Search for the cell housing the specified text and yield its [x, y] center coordinate. 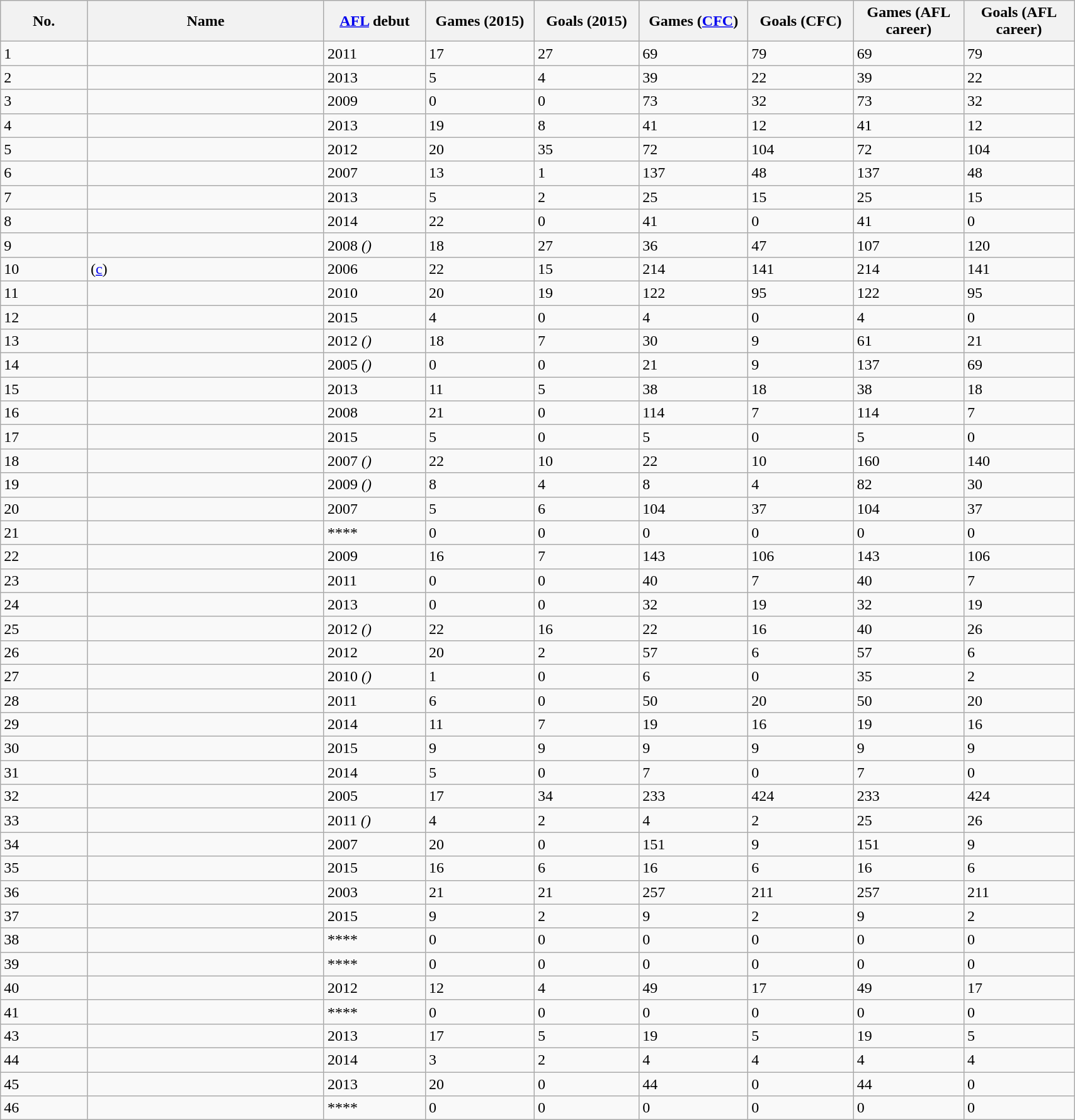
29 [44, 725]
46 [44, 1108]
2005 [374, 796]
2007 () [374, 461]
Games (CFC) [694, 21]
No. [44, 21]
Games (2015) [480, 21]
2008 () [374, 245]
45 [44, 1083]
2005 () [374, 365]
31 [44, 772]
2010 () [374, 676]
14 [44, 365]
23 [44, 580]
Name [205, 21]
33 [44, 820]
2011 () [374, 820]
Games (AFL career) [908, 21]
Goals (AFL career) [1019, 21]
82 [908, 485]
107 [908, 245]
120 [1019, 245]
61 [908, 341]
47 [801, 245]
2008 [374, 413]
24 [44, 604]
Goals (2015) [586, 21]
2009 () [374, 485]
2010 [374, 293]
Goals (CFC) [801, 21]
2003 [374, 892]
43 [44, 1036]
(c) [205, 269]
AFL debut [374, 21]
2006 [374, 269]
160 [908, 461]
140 [1019, 461]
28 [44, 701]
